Return the [x, y] coordinate for the center point of the cell that contains the specified text.  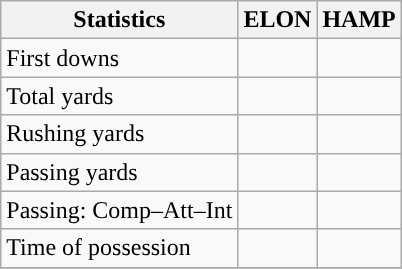
Passing: Comp–Att–Int [120, 210]
Rushing yards [120, 134]
First downs [120, 58]
ELON [278, 20]
Total yards [120, 96]
HAMP [359, 20]
Passing yards [120, 172]
Time of possession [120, 248]
Statistics [120, 20]
